Extract the (X, Y) coordinate from the center of the cell holding the provided text.  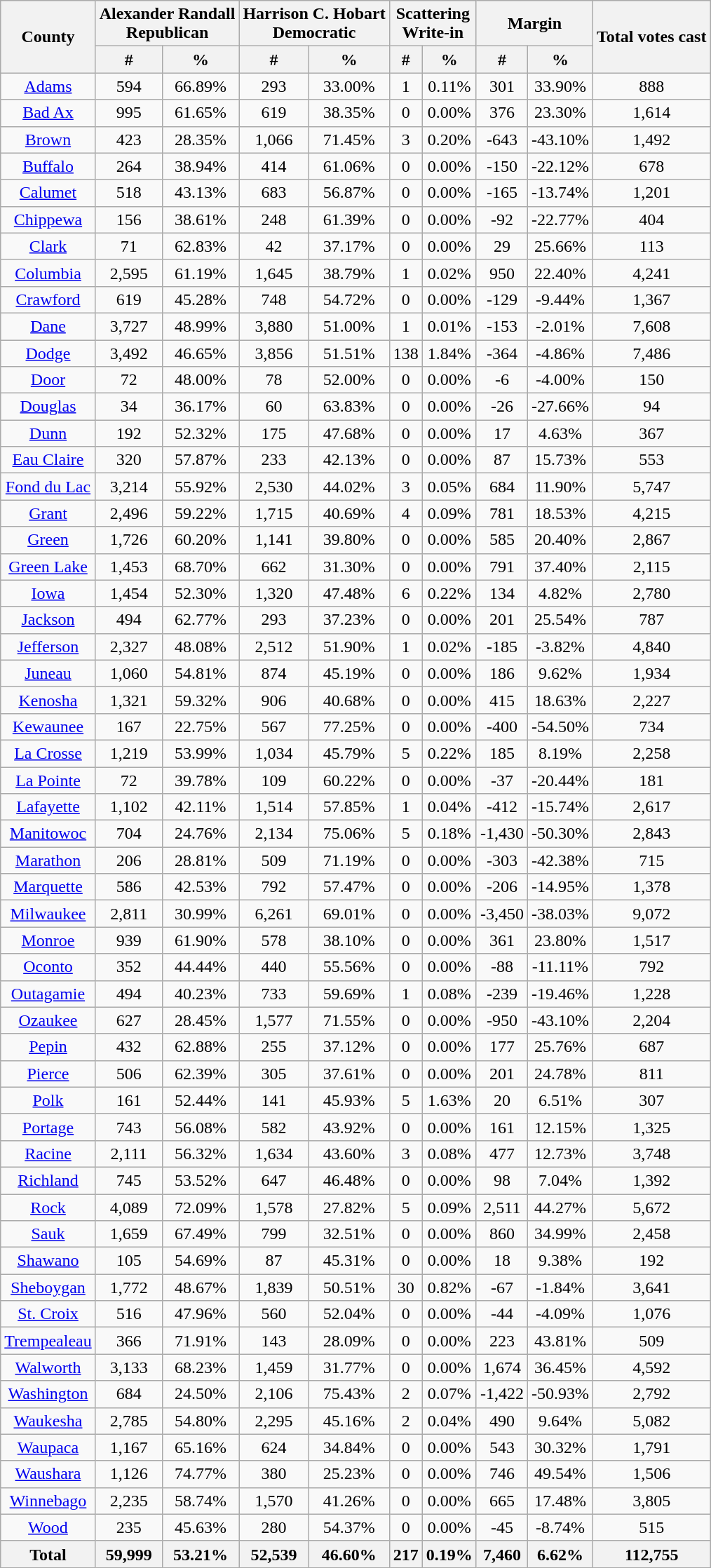
-50.30% (560, 834)
29 (502, 246)
-364 (502, 353)
43.81% (560, 1341)
376 (502, 113)
44.27% (560, 1207)
Juneau (48, 673)
48.99% (201, 326)
-44 (502, 1314)
-67 (502, 1287)
Sauk (48, 1234)
1,517 (651, 940)
72.09% (201, 1207)
11.90% (560, 487)
55.92% (201, 487)
34.99% (560, 1234)
906 (273, 700)
Eau Claire (48, 460)
3,133 (129, 1367)
6,261 (273, 914)
2,617 (651, 807)
-129 (502, 299)
874 (273, 673)
2,106 (273, 1394)
2,111 (129, 1154)
4,215 (651, 513)
37.17% (349, 246)
43.13% (201, 193)
1,219 (129, 753)
9.62% (560, 673)
516 (129, 1314)
41.26% (349, 1501)
6.51% (560, 1100)
-1,422 (502, 1394)
45.28% (201, 299)
Columbia (48, 273)
49.54% (560, 1474)
4.82% (560, 593)
56.08% (201, 1127)
31.30% (349, 567)
320 (129, 460)
-185 (502, 647)
46.48% (349, 1180)
52,539 (273, 1554)
71.91% (201, 1341)
61.65% (201, 113)
Kenosha (48, 700)
3,492 (129, 353)
45.19% (349, 673)
1,453 (129, 567)
Waupaca (48, 1447)
860 (502, 1234)
307 (651, 1100)
46.65% (201, 353)
3,856 (273, 353)
46.60% (349, 1554)
54.72% (349, 299)
1,791 (651, 1447)
28.81% (201, 860)
3,641 (651, 1287)
746 (502, 1474)
781 (502, 513)
1,634 (273, 1154)
414 (273, 166)
-400 (502, 726)
1,506 (651, 1474)
1,201 (651, 193)
594 (129, 86)
1,492 (651, 140)
60.20% (201, 540)
-4.00% (560, 380)
-13.74% (560, 193)
53.99% (201, 753)
4 (405, 513)
56.32% (201, 1154)
-50.93% (560, 1394)
27.82% (349, 1207)
66.89% (201, 86)
44.44% (201, 967)
Buffalo (48, 166)
2,867 (651, 540)
Pierce (48, 1074)
1,060 (129, 673)
2,595 (129, 273)
799 (273, 1234)
811 (651, 1074)
30 (405, 1287)
264 (129, 166)
42 (273, 246)
-27.66% (560, 407)
-303 (502, 860)
748 (273, 299)
1,392 (651, 1180)
1,570 (273, 1501)
Lafayette (48, 807)
37.12% (349, 1047)
134 (502, 593)
71.19% (349, 860)
-206 (502, 887)
28.45% (201, 1020)
37.61% (349, 1074)
156 (129, 219)
233 (273, 460)
167 (129, 726)
743 (129, 1127)
585 (502, 540)
567 (273, 726)
223 (502, 1341)
543 (502, 1447)
423 (129, 140)
1,454 (129, 593)
Monroe (48, 940)
715 (651, 860)
Dodge (48, 353)
2,115 (651, 567)
Marathon (48, 860)
1,578 (273, 1207)
248 (273, 219)
56.87% (349, 193)
94 (651, 407)
-165 (502, 193)
3,748 (651, 1154)
68.70% (201, 567)
Green (48, 540)
Rock (48, 1207)
352 (129, 967)
662 (273, 567)
1,772 (129, 1287)
2,258 (651, 753)
112,755 (651, 1554)
25.66% (560, 246)
186 (502, 673)
52.00% (349, 380)
-153 (502, 326)
1,674 (502, 1367)
4,840 (651, 647)
52.30% (201, 593)
-22.77% (560, 219)
Richland (48, 1180)
0.20% (449, 140)
745 (129, 1180)
-150 (502, 166)
Door (48, 380)
60 (273, 407)
305 (273, 1074)
25.23% (349, 1474)
415 (502, 700)
38.35% (349, 113)
45.63% (201, 1527)
9.64% (560, 1421)
Manitowoc (48, 834)
40.69% (349, 513)
280 (273, 1527)
-3.82% (560, 647)
-2.01% (560, 326)
30.99% (201, 914)
Sheboygan (48, 1287)
12.73% (560, 1154)
County (48, 36)
Iowa (48, 593)
71 (129, 246)
28.09% (349, 1341)
39.78% (201, 780)
7,486 (651, 353)
Fond du Lac (48, 487)
Grant (48, 513)
-4.86% (560, 353)
185 (502, 753)
Oconto (48, 967)
62.88% (201, 1047)
Kewaunee (48, 726)
ScatteringWrite-in (433, 24)
1,167 (129, 1447)
43.60% (349, 1154)
Outagamie (48, 994)
48.00% (201, 380)
0.11% (449, 86)
-412 (502, 807)
38.10% (349, 940)
63.83% (349, 407)
23.80% (560, 940)
-14.95% (560, 887)
17.48% (560, 1501)
47.48% (349, 593)
Crawford (48, 299)
704 (129, 834)
39.80% (349, 540)
Harrison C. HobartDemocratic (314, 24)
1.63% (449, 1100)
0.18% (449, 834)
9.38% (560, 1261)
28.35% (201, 140)
141 (273, 1100)
25.76% (560, 1047)
1,034 (273, 753)
45.93% (349, 1100)
44.02% (349, 487)
52.04% (349, 1314)
54.81% (201, 673)
-92 (502, 219)
78 (273, 380)
518 (129, 193)
Dunn (48, 433)
Chippewa (48, 219)
77.25% (349, 726)
60.22% (349, 780)
57.87% (201, 460)
Jefferson (48, 647)
33.00% (349, 86)
34 (129, 407)
45.16% (349, 1421)
51.90% (349, 647)
Winnebago (48, 1501)
-950 (502, 1020)
54.69% (201, 1261)
17 (502, 433)
33.90% (560, 86)
61.90% (201, 940)
69.01% (349, 914)
-6 (502, 380)
255 (273, 1047)
Brown (48, 140)
Adams (48, 86)
2,295 (273, 1421)
30.32% (560, 1447)
3,214 (129, 487)
4,241 (651, 273)
506 (129, 1074)
206 (129, 860)
687 (651, 1047)
1,320 (273, 593)
624 (273, 1447)
43.92% (349, 1127)
3,727 (129, 326)
Ozaukee (48, 1020)
47.96% (201, 1314)
45.79% (349, 753)
235 (129, 1527)
2,843 (651, 834)
301 (502, 86)
Bad Ax (48, 113)
31.77% (349, 1367)
553 (651, 460)
733 (273, 994)
62.83% (201, 246)
68.23% (201, 1367)
2,792 (651, 1394)
24.78% (560, 1074)
7.04% (560, 1180)
71.55% (349, 1020)
Washington (48, 1394)
Polk (48, 1100)
48.08% (201, 647)
-45 (502, 1527)
0.82% (449, 1287)
995 (129, 113)
Margin (534, 24)
53.21% (201, 1554)
67.49% (201, 1234)
1,659 (129, 1234)
61.19% (201, 273)
40.68% (349, 700)
181 (651, 780)
0.01% (449, 326)
404 (651, 219)
1,076 (651, 1314)
Milwaukee (48, 914)
2,235 (129, 1501)
582 (273, 1127)
61.06% (349, 166)
2,134 (273, 834)
24.50% (201, 1394)
1,577 (273, 1020)
52.44% (201, 1100)
-42.38% (560, 860)
42.53% (201, 887)
51.00% (349, 326)
1.84% (449, 353)
74.77% (201, 1474)
48.67% (201, 1287)
-1,430 (502, 834)
57.47% (349, 887)
0.05% (449, 487)
3,805 (651, 1501)
5,672 (651, 1207)
54.80% (201, 1421)
939 (129, 940)
Waushara (48, 1474)
18 (502, 1261)
-15.74% (560, 807)
-8.74% (560, 1527)
3,880 (273, 326)
138 (405, 353)
665 (502, 1501)
678 (651, 166)
1,378 (651, 887)
560 (273, 1314)
Calumet (48, 193)
1,228 (651, 994)
-643 (502, 140)
1,934 (651, 673)
Total (48, 1554)
47.68% (349, 433)
La Pointe (48, 780)
1,645 (273, 273)
18.53% (560, 513)
38.79% (349, 273)
12.15% (560, 1127)
22.40% (560, 273)
1,141 (273, 540)
734 (651, 726)
1,514 (273, 807)
25.54% (560, 620)
24.76% (201, 834)
0.19% (449, 1554)
Total votes cast (651, 36)
Douglas (48, 407)
Portage (48, 1127)
-11.11% (560, 967)
9,072 (651, 914)
Jackson (48, 620)
15.73% (560, 460)
Green Lake (48, 567)
578 (273, 940)
54.37% (349, 1527)
2,512 (273, 647)
42.11% (201, 807)
6 (405, 593)
-37 (502, 780)
Dane (48, 326)
4,592 (651, 1367)
1,614 (651, 113)
2,785 (129, 1421)
61.39% (349, 219)
42.13% (349, 460)
57.85% (349, 807)
361 (502, 940)
59,999 (129, 1554)
8.19% (560, 753)
Shawano (48, 1261)
20.40% (560, 540)
5,082 (651, 1421)
St. Croix (48, 1314)
23.30% (560, 113)
380 (273, 1474)
105 (129, 1261)
53.52% (201, 1180)
7,608 (651, 326)
1,066 (273, 140)
22.75% (201, 726)
515 (651, 1527)
367 (651, 433)
Waukesha (48, 1421)
432 (129, 1047)
75.43% (349, 1394)
59.32% (201, 700)
647 (273, 1180)
1,726 (129, 540)
791 (502, 567)
5,747 (651, 487)
Trempealeau (48, 1341)
177 (502, 1047)
6.62% (560, 1554)
62.77% (201, 620)
888 (651, 86)
59.22% (201, 513)
32.51% (349, 1234)
4.63% (560, 433)
Marquette (48, 887)
1,325 (651, 1127)
55.56% (349, 967)
Clark (48, 246)
38.61% (201, 219)
45.31% (349, 1261)
1,715 (273, 513)
-4.09% (560, 1314)
1,839 (273, 1287)
-20.44% (560, 780)
50.51% (349, 1287)
7,460 (502, 1554)
2,530 (273, 487)
490 (502, 1421)
58.74% (201, 1501)
34.84% (349, 1447)
-26 (502, 407)
1,367 (651, 299)
627 (129, 1020)
37.40% (560, 567)
175 (273, 433)
2,204 (651, 1020)
2,327 (129, 647)
Walworth (48, 1367)
586 (129, 887)
440 (273, 967)
787 (651, 620)
1,459 (273, 1367)
40.23% (201, 994)
Pepin (48, 1047)
-22.12% (560, 166)
Wood (48, 1527)
38.94% (201, 166)
18.63% (560, 700)
366 (129, 1341)
20 (502, 1100)
75.06% (349, 834)
477 (502, 1154)
0.07% (449, 1394)
La Crosse (48, 753)
-239 (502, 994)
2,811 (129, 914)
36.45% (560, 1367)
52.32% (201, 433)
2,511 (502, 1207)
1,126 (129, 1474)
1,321 (129, 700)
950 (502, 273)
37.23% (349, 620)
-54.50% (560, 726)
2,780 (651, 593)
143 (273, 1341)
59.69% (349, 994)
113 (651, 246)
Alexander RandallRepublican (167, 24)
-38.03% (560, 914)
51.51% (349, 353)
98 (502, 1180)
Racine (48, 1154)
150 (651, 380)
1,102 (129, 807)
217 (405, 1554)
71.45% (349, 140)
2,227 (651, 700)
2,458 (651, 1234)
-3,450 (502, 914)
-88 (502, 967)
683 (273, 193)
-1.84% (560, 1287)
-19.46% (560, 994)
4,089 (129, 1207)
65.16% (201, 1447)
2,496 (129, 513)
109 (273, 780)
36.17% (201, 407)
-9.44% (560, 299)
62.39% (201, 1074)
